Extract the (x, y) coordinate from the center of the cell holding the provided text.  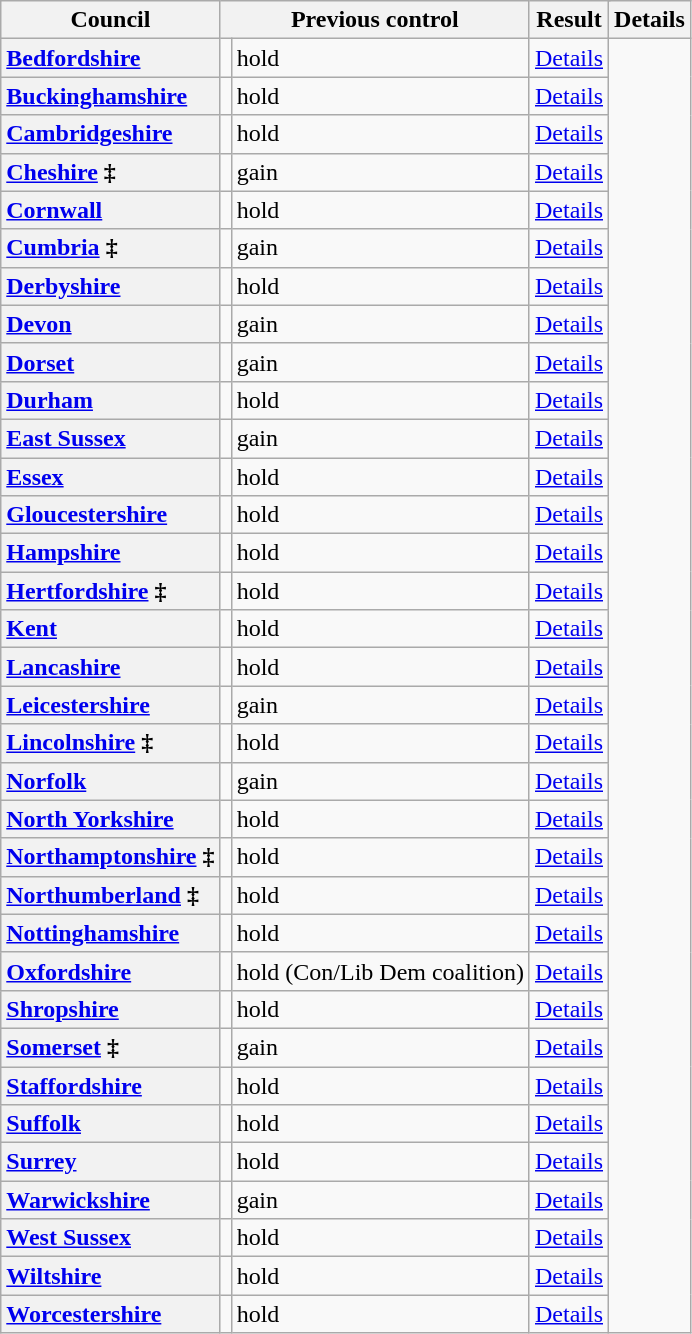
Essex (110, 477)
Derbyshire (110, 286)
Oxfordshire (110, 971)
Cheshire ‡ (110, 172)
Cumbria ‡ (110, 248)
East Sussex (110, 438)
Buckinghamshire (110, 96)
Norfolk (110, 781)
Result (568, 20)
Previous control (374, 20)
Warwickshire (110, 1200)
Wiltshire (110, 1276)
Gloucestershire (110, 515)
Lincolnshire ‡ (110, 743)
Cornwall (110, 210)
Suffolk (110, 1124)
Worcestershire (110, 1314)
Lancashire (110, 667)
Northamptonshire ‡ (110, 857)
Cambridgeshire (110, 134)
West Sussex (110, 1238)
Nottinghamshire (110, 933)
Devon (110, 324)
Northumberland ‡ (110, 895)
Bedfordshire (110, 58)
Hampshire (110, 553)
Council (110, 20)
Somerset ‡ (110, 1047)
Leicestershire (110, 705)
Surrey (110, 1162)
Staffordshire (110, 1085)
Shropshire (110, 1009)
hold (Con/Lib Dem coalition) (380, 971)
Dorset (110, 362)
Kent (110, 629)
North Yorkshire (110, 819)
Hertfordshire ‡ (110, 591)
Durham (110, 400)
